Output the [X, Y] coordinate of the center of the cell containing the given text.  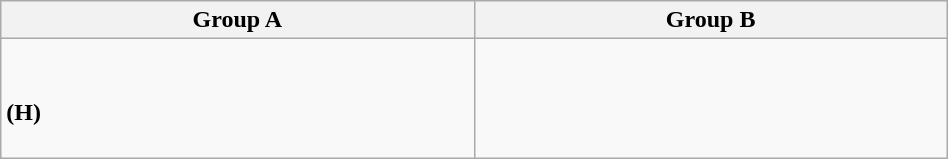
(H) [238, 98]
Group B [710, 20]
Group A [238, 20]
